Provide the (X, Y) coordinate of the cell's center where the given text is located.  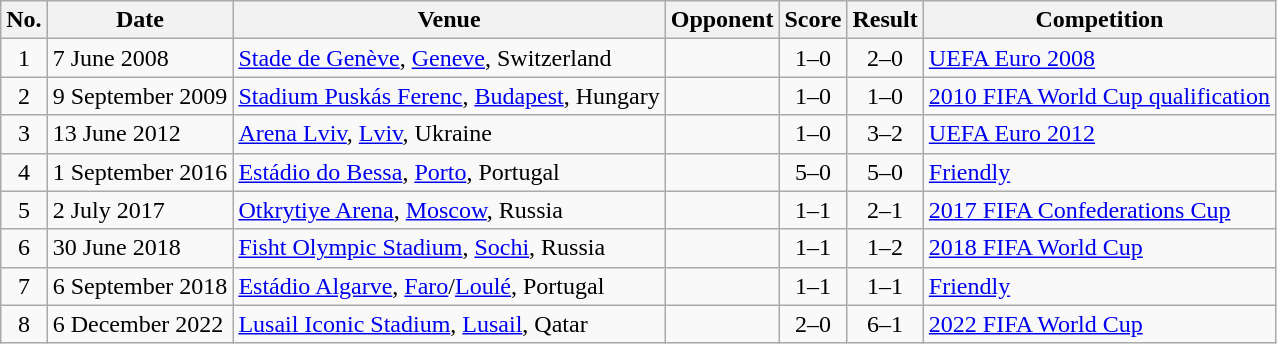
30 June 2018 (140, 248)
3 (24, 134)
13 June 2012 (140, 134)
Lusail Iconic Stadium, Lusail, Qatar (449, 324)
6–1 (885, 324)
7 June 2008 (140, 58)
Venue (449, 20)
Otkrytiye Arena, Moscow, Russia (449, 210)
8 (24, 324)
2–1 (885, 210)
4 (24, 172)
1–2 (885, 248)
7 (24, 286)
Score (813, 20)
6 September 2018 (140, 286)
6 (24, 248)
1 September 2016 (140, 172)
Arena Lviv, Lviv, Ukraine (449, 134)
Estádio Algarve, Faro/Loulé, Portugal (449, 286)
2010 FIFA World Cup qualification (1099, 96)
Fisht Olympic Stadium, Sochi, Russia (449, 248)
Stade de Genève, Geneve, Switzerland (449, 58)
Date (140, 20)
1 (24, 58)
2022 FIFA World Cup (1099, 324)
Estádio do Bessa, Porto, Portugal (449, 172)
UEFA Euro 2012 (1099, 134)
2 July 2017 (140, 210)
2 (24, 96)
2018 FIFA World Cup (1099, 248)
Competition (1099, 20)
No. (24, 20)
Result (885, 20)
UEFA Euro 2008 (1099, 58)
9 September 2009 (140, 96)
Opponent (722, 20)
5 (24, 210)
Stadium Puskás Ferenc, Budapest, Hungary (449, 96)
2017 FIFA Confederations Cup (1099, 210)
3–2 (885, 134)
6 December 2022 (140, 324)
